Search for the cell housing the specified text and yield its (X, Y) center coordinate. 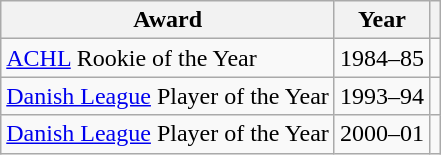
2000–01 (382, 134)
Year (382, 20)
Award (168, 20)
ACHL Rookie of the Year (168, 58)
1984–85 (382, 58)
1993–94 (382, 96)
